From the cell containing the given text, extract its center point as [X, Y] coordinate. 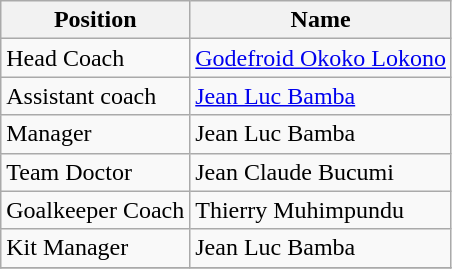
Position [96, 20]
Godefroid Okoko Lokono [321, 58]
Assistant coach [96, 96]
Manager [96, 134]
Head Coach [96, 58]
Goalkeeper Coach [96, 210]
Kit Manager [96, 248]
Thierry Muhimpundu [321, 210]
Name [321, 20]
Jean Claude Bucumi [321, 172]
Team Doctor [96, 172]
